Locate the cell with the specified text and output its (x, y) center coordinate. 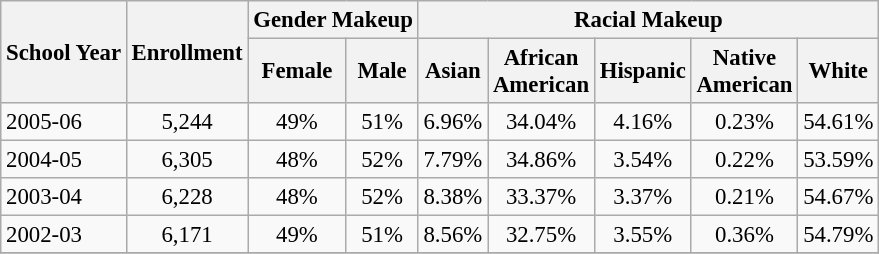
6,228 (187, 197)
Asian (452, 72)
8.56% (452, 235)
School Year (64, 52)
Female (297, 72)
0.22% (744, 160)
Gender Makeup (333, 20)
0.21% (744, 197)
3.37% (642, 197)
3.54% (642, 160)
2003-04 (64, 197)
32.75% (542, 235)
8.38% (452, 197)
2002-03 (64, 235)
6.96% (452, 122)
6,171 (187, 235)
White (838, 72)
2005-06 (64, 122)
Racial Makeup (648, 20)
Male (382, 72)
Hispanic (642, 72)
2004-05 (64, 160)
0.23% (744, 122)
0.36% (744, 235)
6,305 (187, 160)
34.04% (542, 122)
4.16% (642, 122)
Native American (744, 72)
Enrollment (187, 52)
3.55% (642, 235)
33.37% (542, 197)
7.79% (452, 160)
African American (542, 72)
5,244 (187, 122)
54.67% (838, 197)
34.86% (542, 160)
53.59% (838, 160)
54.61% (838, 122)
54.79% (838, 235)
